Locate the cell with the specified text and output its [X, Y] center coordinate. 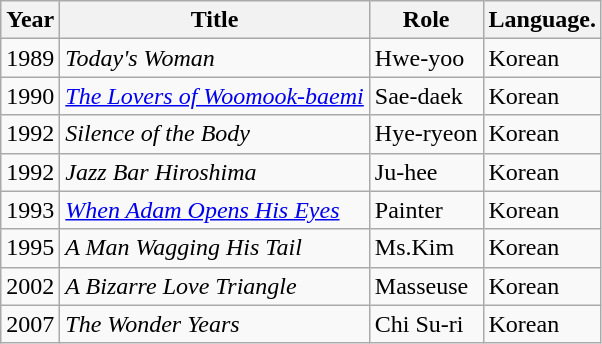
Today's Woman [214, 58]
Silence of the Body [214, 134]
Sae-daek [426, 96]
Role [426, 20]
1989 [30, 58]
Hwe-yoo [426, 58]
1990 [30, 96]
Ms.Kim [426, 248]
2002 [30, 286]
Painter [426, 210]
Language. [542, 20]
2007 [30, 324]
Ju-hee [426, 172]
A Bizarre Love Triangle [214, 286]
Hye-ryeon [426, 134]
Year [30, 20]
The Lovers of Woomook-baemi [214, 96]
When Adam Opens His Eyes [214, 210]
Chi Su-ri [426, 324]
Title [214, 20]
1995 [30, 248]
A Man Wagging His Tail [214, 248]
The Wonder Years [214, 324]
1993 [30, 210]
Masseuse [426, 286]
Jazz Bar Hiroshima [214, 172]
